Extract the [X, Y] coordinate from the center of the cell holding the provided text.  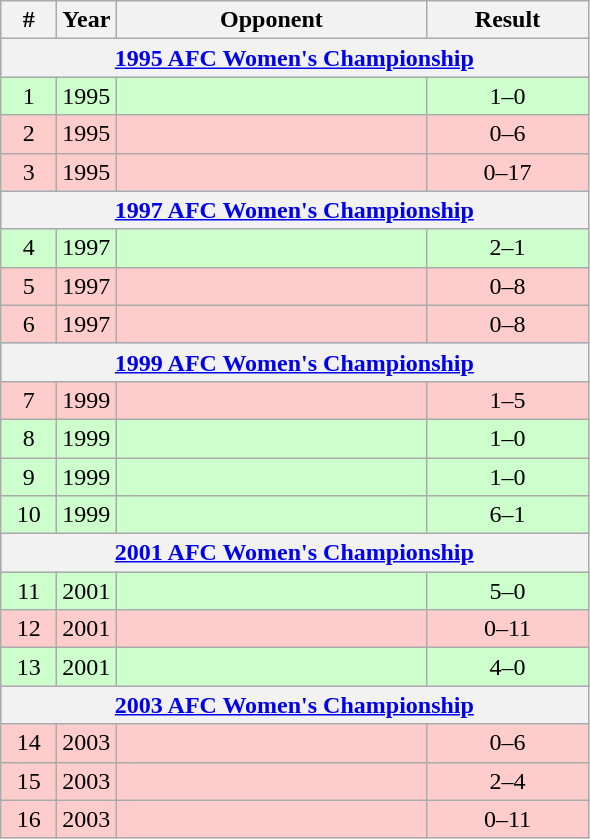
# [29, 20]
9 [29, 477]
1–5 [508, 400]
Opponent [272, 20]
2003 AFC Women's Championship [294, 705]
10 [29, 515]
Result [508, 20]
2 [29, 134]
14 [29, 743]
8 [29, 438]
15 [29, 781]
4–0 [508, 667]
Year [86, 20]
1 [29, 96]
1997 AFC Women's Championship [294, 210]
0–17 [508, 172]
3 [29, 172]
1995 AFC Women's Championship [294, 58]
2001 AFC Women's Championship [294, 553]
11 [29, 591]
13 [29, 667]
2–4 [508, 781]
5 [29, 286]
1999 AFC Women's Championship [294, 362]
2–1 [508, 248]
5–0 [508, 591]
7 [29, 400]
4 [29, 248]
12 [29, 629]
6 [29, 324]
16 [29, 819]
6–1 [508, 515]
